Return (x, y) of the center of cell containing provided text 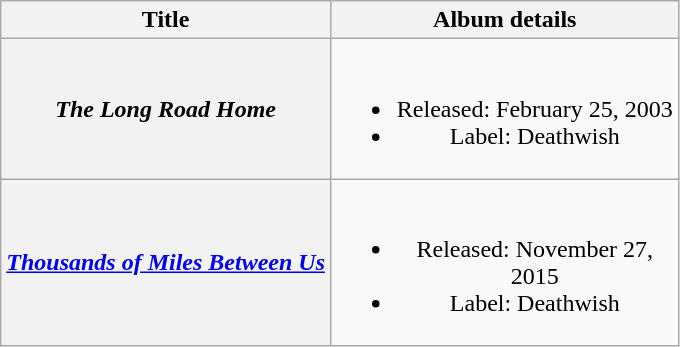
Released: February 25, 2003Label: Deathwish (506, 109)
Released: November 27, 2015Label: Deathwish (506, 262)
The Long Road Home (166, 109)
Title (166, 20)
Thousands of Miles Between Us (166, 262)
Album details (506, 20)
